Search for the cell housing the specified text and yield its [x, y] center coordinate. 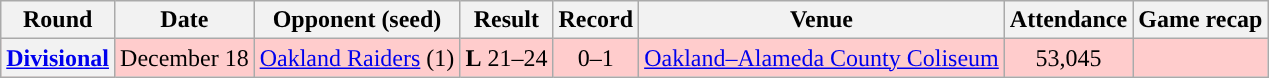
53,045 [1068, 58]
Oakland–Alameda County Coliseum [822, 58]
Oakland Raiders (1) [357, 58]
0–1 [596, 58]
Opponent (seed) [357, 20]
L 21–24 [506, 58]
Game recap [1200, 20]
Date [185, 20]
Attendance [1068, 20]
December 18 [185, 58]
Divisional [58, 58]
Record [596, 20]
Venue [822, 20]
Result [506, 20]
Round [58, 20]
